Capture the cell that displays the provided text and extract its [x, y] central coordinate. 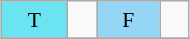
T [34, 20]
F [128, 20]
